Extract the [X, Y] coordinate from the center of the cell holding the provided text.  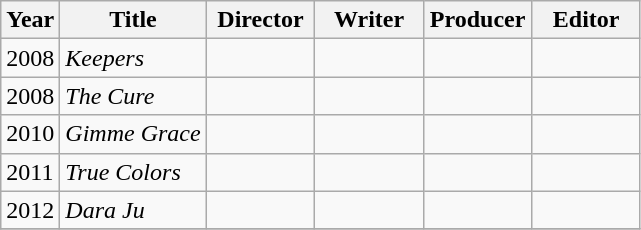
Editor [586, 20]
Dara Ju [133, 210]
Year [30, 20]
Gimme Grace [133, 134]
2012 [30, 210]
Writer [370, 20]
True Colors [133, 172]
Title [133, 20]
Producer [478, 20]
2011 [30, 172]
Director [260, 20]
The Cure [133, 96]
2010 [30, 134]
Keepers [133, 58]
